Return the [x, y] coordinate for the center point of the cell that contains the specified text.  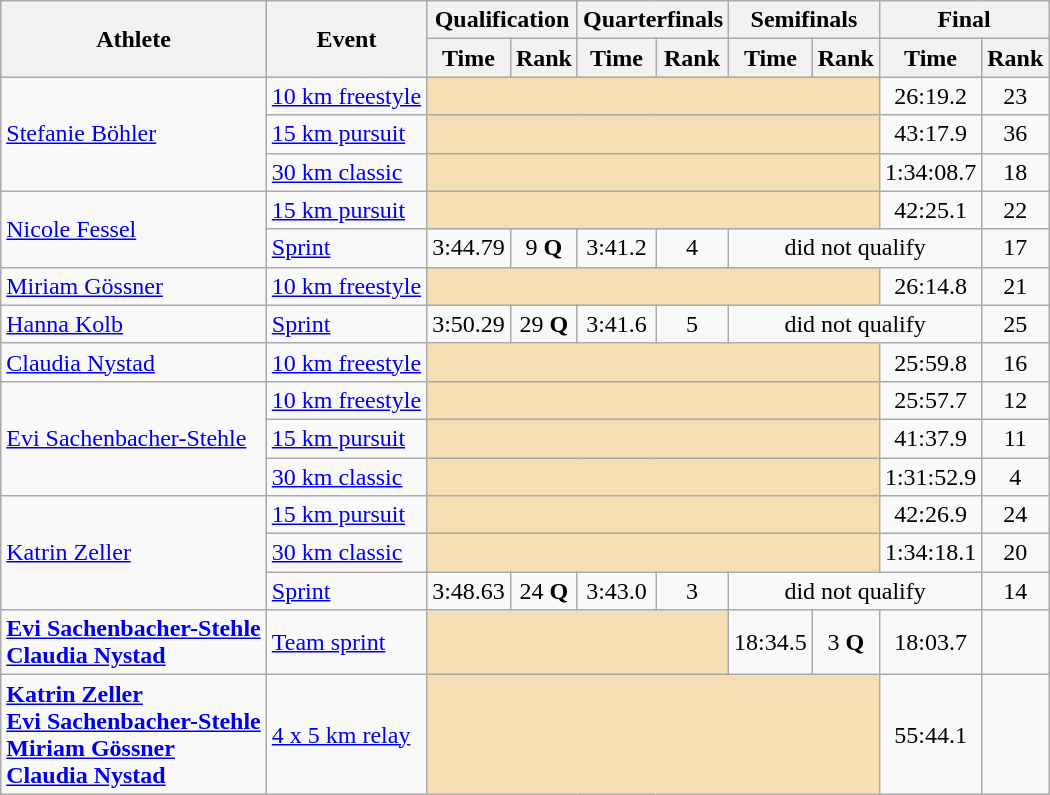
20 [1016, 553]
1:34:18.1 [930, 553]
Claudia Nystad [134, 362]
5 [692, 324]
Team sprint [346, 642]
36 [1016, 134]
12 [1016, 400]
Quarterfinals [652, 20]
18 [1016, 172]
1:31:52.9 [930, 477]
41:37.9 [930, 438]
26:19.2 [930, 96]
3 [692, 591]
42:25.1 [930, 210]
26:14.8 [930, 286]
22 [1016, 210]
Evi Sachenbacher-StehleClaudia Nystad [134, 642]
24 Q [544, 591]
29 Q [544, 324]
Final [964, 20]
Katrin Zeller [134, 553]
Stefanie Böhler [134, 134]
Semifinals [804, 20]
9 Q [544, 248]
3 Q [846, 642]
Miriam Gössner [134, 286]
25 [1016, 324]
14 [1016, 591]
3:41.6 [616, 324]
Katrin ZellerEvi Sachenbacher-StehleMiriam GössnerClaudia Nystad [134, 734]
25:59.8 [930, 362]
1:34:08.7 [930, 172]
23 [1016, 96]
Qualification [502, 20]
4 x 5 km relay [346, 734]
16 [1016, 362]
18:03.7 [930, 642]
3:41.2 [616, 248]
18:34.5 [771, 642]
3:44.79 [469, 248]
25:57.7 [930, 400]
21 [1016, 286]
Nicole Fessel [134, 229]
17 [1016, 248]
43:17.9 [930, 134]
24 [1016, 515]
42:26.9 [930, 515]
3:50.29 [469, 324]
3:48.63 [469, 591]
Hanna Kolb [134, 324]
Athlete [134, 39]
55:44.1 [930, 734]
Event [346, 39]
11 [1016, 438]
Evi Sachenbacher-Stehle [134, 438]
3:43.0 [616, 591]
